Detect which cell encompasses the target text, then output its (X, Y) center coordinate. 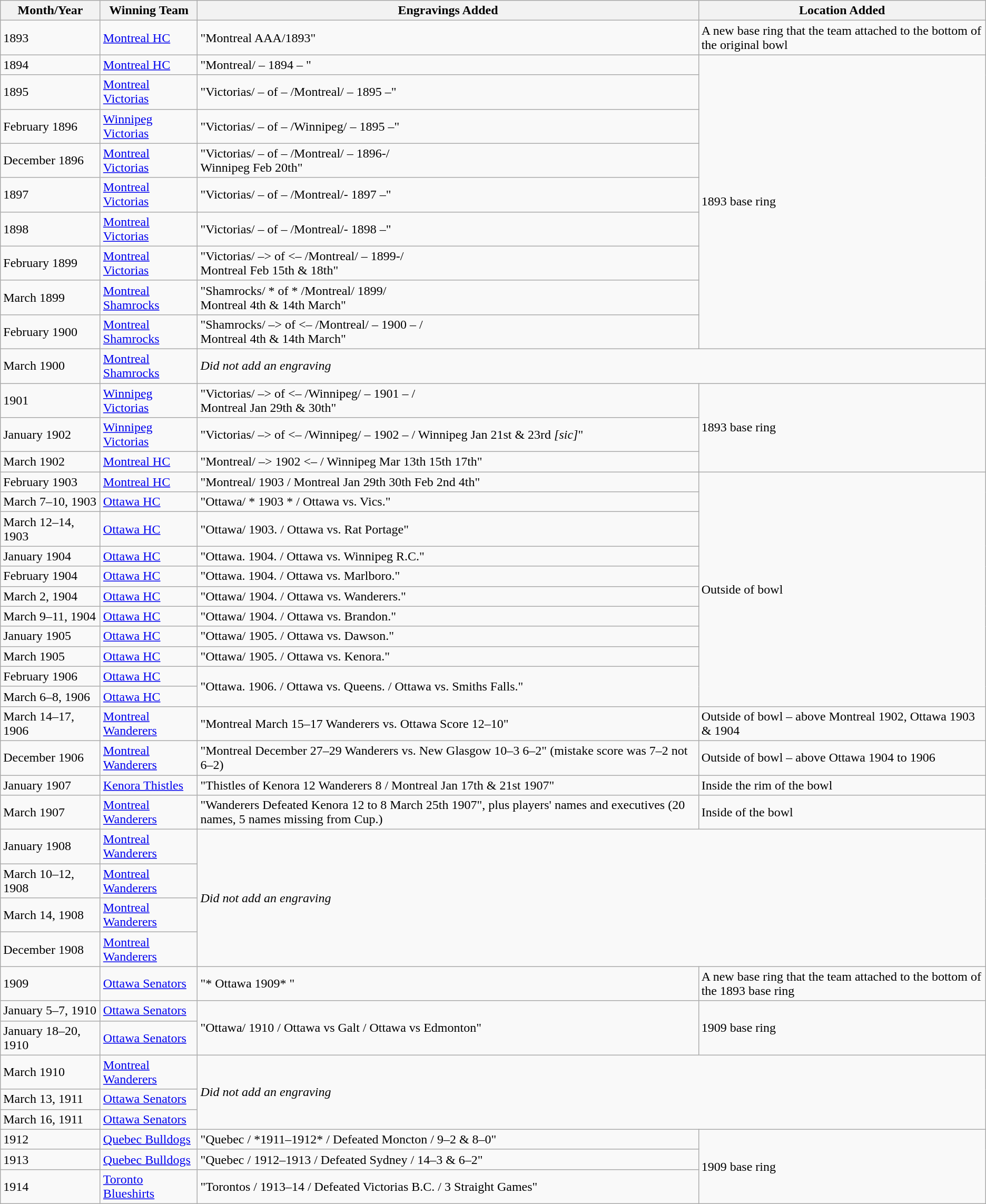
1898 (51, 229)
February 1904 (51, 576)
Engravings Added (448, 11)
"Victorias/ – of – /Montreal/ – 1895 –" (448, 92)
"Montreal/ –> 1902 <– / Winnipeg Mar 13th 15th 17th" (448, 462)
March 2, 1904 (51, 596)
Outside of bowl (842, 589)
March 12–14, 1903 (51, 529)
"Victorias/ – of – /Montreal/- 1897 –" (448, 195)
"Victorias/ –> of <– /Winnipeg/ – 1901 – /Montreal Jan 29th & 30th" (448, 400)
March 1907 (51, 812)
January 1908 (51, 847)
"Montreal December 27–29 Wanderers vs. New Glasgow 10–3 6–2" (mistake score was 7–2 not 6–2) (448, 757)
"Shamrocks/ * of * /Montreal/ 1899/Montreal 4th & 14th March" (448, 297)
March 1905 (51, 656)
February 1900 (51, 332)
Outside of bowl – above Montreal 1902, Ottawa 1903 & 1904 (842, 724)
March 9–11, 1904 (51, 616)
1894 (51, 65)
"Victorias/ – of – /Montreal/- 1898 –" (448, 229)
1901 (51, 400)
1914 (51, 1186)
"Montreal March 15–17 Wanderers vs. Ottawa Score 12–10" (448, 724)
"Victorias/ –> of <– /Montreal/ – 1899-/Montreal Feb 15th & 18th" (448, 263)
January 1902 (51, 435)
March 1902 (51, 462)
January 1905 (51, 636)
January 18–20, 1910 (51, 1038)
December 1906 (51, 757)
Kenora Thistles (149, 785)
1912 (51, 1139)
"Ottawa/ 1905. / Ottawa vs. Dawson." (448, 636)
Inside the rim of the bowl (842, 785)
March 14–17, 1906 (51, 724)
"Quebec / 1912–1913 / Defeated Sydney / 14–3 & 6–2" (448, 1159)
"Ottawa. 1904. / Ottawa vs. Winnipeg R.C." (448, 556)
March 1910 (51, 1072)
"Quebec / *1911–1912* / Defeated Moncton / 9–2 & 8–0" (448, 1139)
"Montreal AAA/1893" (448, 38)
Location Added (842, 11)
December 1908 (51, 949)
March 7–10, 1903 (51, 502)
February 1896 (51, 126)
Inside of the bowl (842, 812)
"Ottawa/ 1904. / Ottawa vs. Brandon." (448, 616)
"Shamrocks/ –> of <– /Montreal/ – 1900 – /Montreal 4th & 14th March" (448, 332)
March 14, 1908 (51, 915)
February 1903 (51, 482)
March 16, 1911 (51, 1119)
March 13, 1911 (51, 1099)
"* Ottawa 1909* " (448, 984)
March 6–8, 1906 (51, 696)
1909 (51, 984)
"Ottawa/ 1905. / Ottawa vs. Kenora." (448, 656)
"Wanderers Defeated Kenora 12 to 8 March 25th 1907", plus players' names and executives (20 names, 5 names missing from Cup.) (448, 812)
December 1896 (51, 160)
January 1907 (51, 785)
February 1906 (51, 676)
February 1899 (51, 263)
"Ottawa/ 1903. / Ottawa vs. Rat Portage" (448, 529)
"Torontos / 1913–14 / Defeated Victorias B.C. / 3 Straight Games" (448, 1186)
Winning Team (149, 11)
"Ottawa/ 1910 / Ottawa vs Galt / Ottawa vs Edmonton" (448, 1028)
1895 (51, 92)
March 10–12, 1908 (51, 881)
"Thistles of Kenora 12 Wanderers 8 / Montreal Jan 17th & 21st 1907" (448, 785)
Toronto Blueshirts (149, 1186)
January 1904 (51, 556)
"Ottawa. 1906. / Ottawa vs. Queens. / Ottawa vs. Smiths Falls." (448, 686)
"Ottawa/ * 1903 * / Ottawa vs. Vics." (448, 502)
1897 (51, 195)
March 1899 (51, 297)
"Montreal/ – 1894 – " (448, 65)
1913 (51, 1159)
Outside of bowl – above Ottawa 1904 to 1906 (842, 757)
January 5–7, 1910 (51, 1011)
March 1900 (51, 366)
"Ottawa/ 1904. / Ottawa vs. Wanderers." (448, 596)
"Ottawa. 1904. / Ottawa vs. Marlboro." (448, 576)
"Victorias/ – of – /Winnipeg/ – 1895 –" (448, 126)
Month/Year (51, 11)
1893 (51, 38)
A new base ring that the team attached to the bottom of the 1893 base ring (842, 984)
A new base ring that the team attached to the bottom of the original bowl (842, 38)
"Victorias/ – of – /Montreal/ – 1896-/Winnipeg Feb 20th" (448, 160)
"Victorias/ –> of <– /Winnipeg/ – 1902 – / Winnipeg Jan 21st & 23rd [sic]" (448, 435)
"Montreal/ 1903 / Montreal Jan 29th 30th Feb 2nd 4th" (448, 482)
